Return the [X, Y] coordinate for the center point of the cell that contains the specified text.  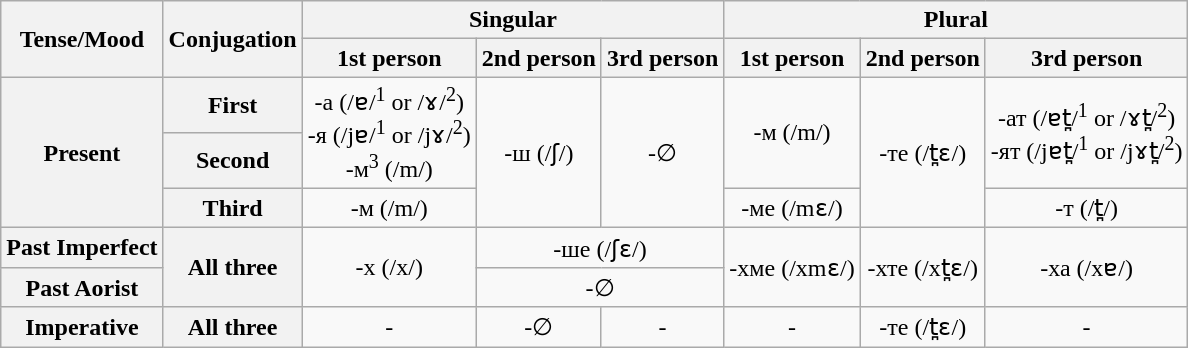
-ше (/ʃɛ/) [600, 248]
-хте (/xt̪ɛ/) [922, 268]
-ме (/mɛ/) [792, 208]
Past Aorist [82, 288]
Second [232, 161]
Conjugation [232, 39]
Plural [956, 20]
Past Imperfect [82, 248]
-ат (/ɐt̪/1 or /ɤt̪/2)-ят (/jɐt̪/1 or /jɤt̪/2) [1086, 133]
Third [232, 208]
-т (/t̪/) [1086, 208]
-a (/ɐ/1 or /ɤ/2)-я (/jɐ/1 or /jɤ/2)-м3 (/m/) [389, 133]
-хме (/xmɛ/) [792, 268]
-ш (/ʃ/) [538, 152]
Tense/Mood [82, 39]
First [232, 105]
Singular [513, 20]
Imperative [82, 327]
-ха (/xɐ/) [1086, 268]
Present [82, 152]
-х (/x/) [389, 268]
